Locate the cell with the specified text and output its [x, y] center coordinate. 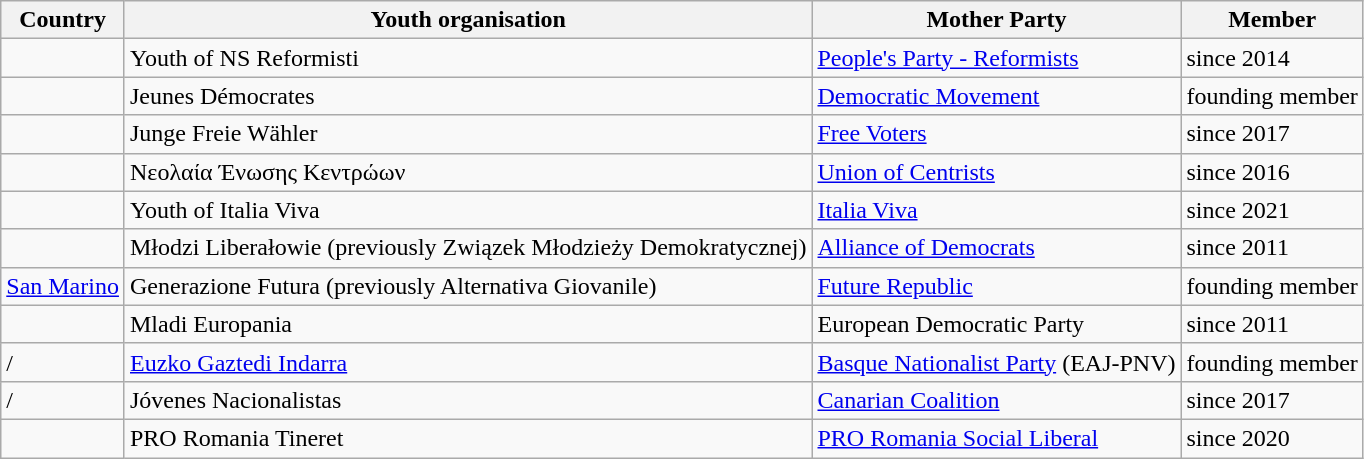
since 2020 [1272, 438]
Alliance of Democrats [996, 248]
Country [63, 20]
Mladi Europania [468, 324]
Member [1272, 20]
Basque Nationalist Party (EAJ-PNV) [996, 362]
Italia Viva [996, 210]
Youth organisation [468, 20]
People's Party - Reformists [996, 58]
Canarian Coalition [996, 400]
Młodzi Liberałowie (previously Związek Młodzieży Demokratycznej) [468, 248]
Free Voters [996, 134]
Democratic Movement [996, 96]
Junge Freie Wähler [468, 134]
Jeunes Démocrates [468, 96]
Νεολαία Ένωσης Κεντρώων [468, 172]
since 2014 [1272, 58]
Euzko Gaztedi Indarra [468, 362]
San Marino [63, 286]
PRO Romania Social Liberal [996, 438]
Generazione Futura (previously Alternativa Giovanile) [468, 286]
European Democratic Party [996, 324]
Union of Centrists [996, 172]
PRO Romania Tineret [468, 438]
Youth of Italia Viva [468, 210]
Jóvenes Nacionalistas [468, 400]
Mother Party [996, 20]
Future Republic [996, 286]
since 2016 [1272, 172]
Youth of NS Reformisti [468, 58]
since 2021 [1272, 210]
